Pinpoint the cell where the given text exists, returning its (x, y) midpoint coordinate. 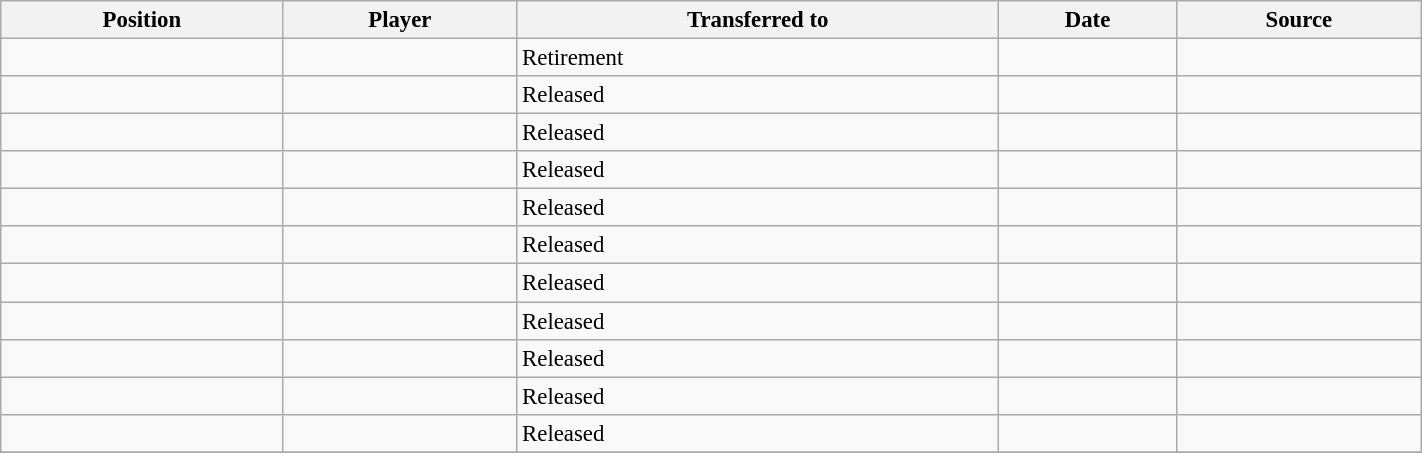
Retirement (758, 58)
Player (400, 20)
Source (1298, 20)
Date (1088, 20)
Transferred to (758, 20)
Position (142, 20)
